Scan for the cell matching the given text and deliver its (X, Y) coordinate at center. 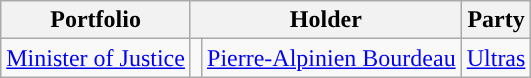
Ultras (496, 58)
Pierre-Alpinien Bourdeau (332, 58)
Party (496, 20)
Portfolio (96, 20)
Holder (326, 20)
Minister of Justice (96, 58)
